Determine the (x, y) coordinate at the center of the cell enclosing the given text.  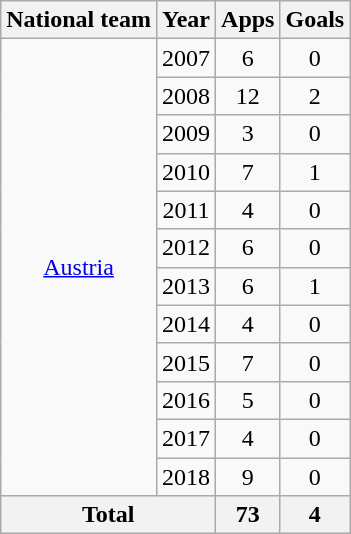
3 (248, 134)
Apps (248, 20)
2017 (186, 438)
National team (79, 20)
Goals (315, 20)
2 (315, 96)
2013 (186, 286)
2010 (186, 172)
2007 (186, 58)
2018 (186, 477)
Year (186, 20)
9 (248, 477)
2008 (186, 96)
2012 (186, 248)
5 (248, 400)
73 (248, 515)
2009 (186, 134)
2016 (186, 400)
2014 (186, 324)
Austria (79, 268)
12 (248, 96)
2011 (186, 210)
2015 (186, 362)
Total (108, 515)
